For the text-containing cell, return its midpoint in [X, Y] coordinate format. 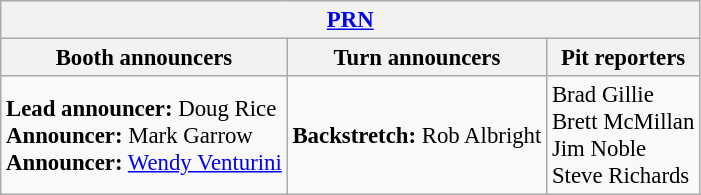
Booth announcers [144, 58]
Backstretch: Rob Albright [417, 136]
Turn announcers [417, 58]
Pit reporters [624, 58]
Brad GillieBrett McMillanJim NobleSteve Richards [624, 136]
Lead announcer: Doug RiceAnnouncer: Mark GarrowAnnouncer: Wendy Venturini [144, 136]
PRN [350, 20]
